Scan for the cell matching the given text and deliver its [x, y] coordinate at center. 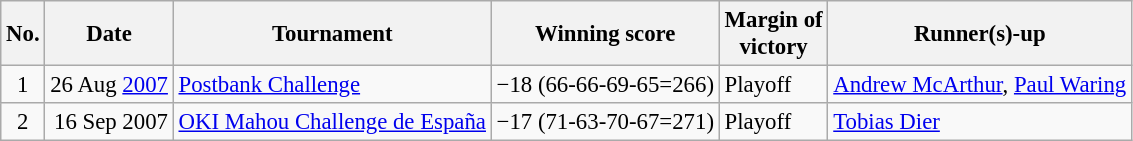
16 Sep 2007 [109, 122]
26 Aug 2007 [109, 85]
Tobias Dier [980, 122]
Andrew McArthur, Paul Waring [980, 85]
No. [23, 34]
Winning score [605, 34]
−18 (66-66-69-65=266) [605, 85]
OKI Mahou Challenge de España [332, 122]
Tournament [332, 34]
1 [23, 85]
2 [23, 122]
Postbank Challenge [332, 85]
−17 (71-63-70-67=271) [605, 122]
Margin ofvictory [774, 34]
Runner(s)-up [980, 34]
Date [109, 34]
